Find where the given text appears and provide that cell's center as (X, Y) coordinate. 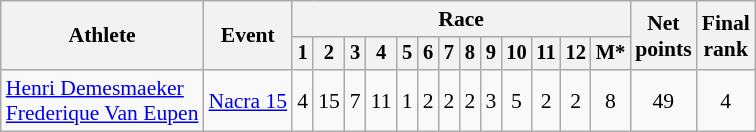
Athlete (102, 36)
M* (610, 54)
Race (461, 19)
49 (664, 100)
10 (516, 54)
6 (428, 54)
Nacra 15 (248, 100)
Henri DemesmaekerFrederique Van Eupen (102, 100)
9 (490, 54)
Final rank (726, 36)
Netpoints (664, 36)
15 (329, 100)
Event (248, 36)
12 (576, 54)
